Identify which cell holds the provided text, then report its [x, y] central coordinate. 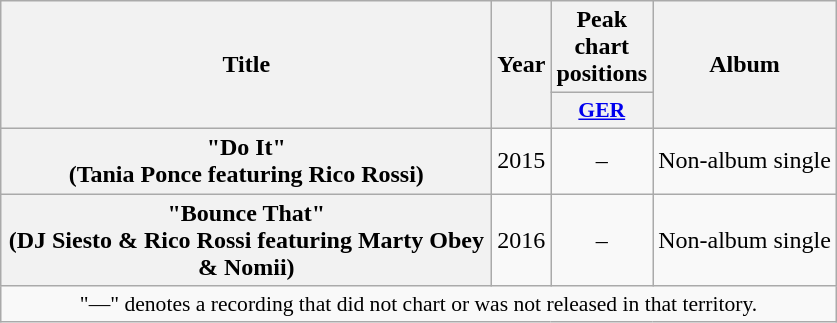
GER [602, 111]
"Bounce That"(DJ Siesto & Rico Rossi featuring Marty Obey & Nomii) [246, 240]
2016 [522, 240]
2015 [522, 160]
"Do It"(Tania Ponce featuring Rico Rossi) [246, 160]
Year [522, 65]
Title [246, 65]
Peak chart positions [602, 47]
Album [745, 65]
"—" denotes a recording that did not chart or was not released in that territory. [419, 304]
